Capture the cell that displays the provided text and extract its [X, Y] central coordinate. 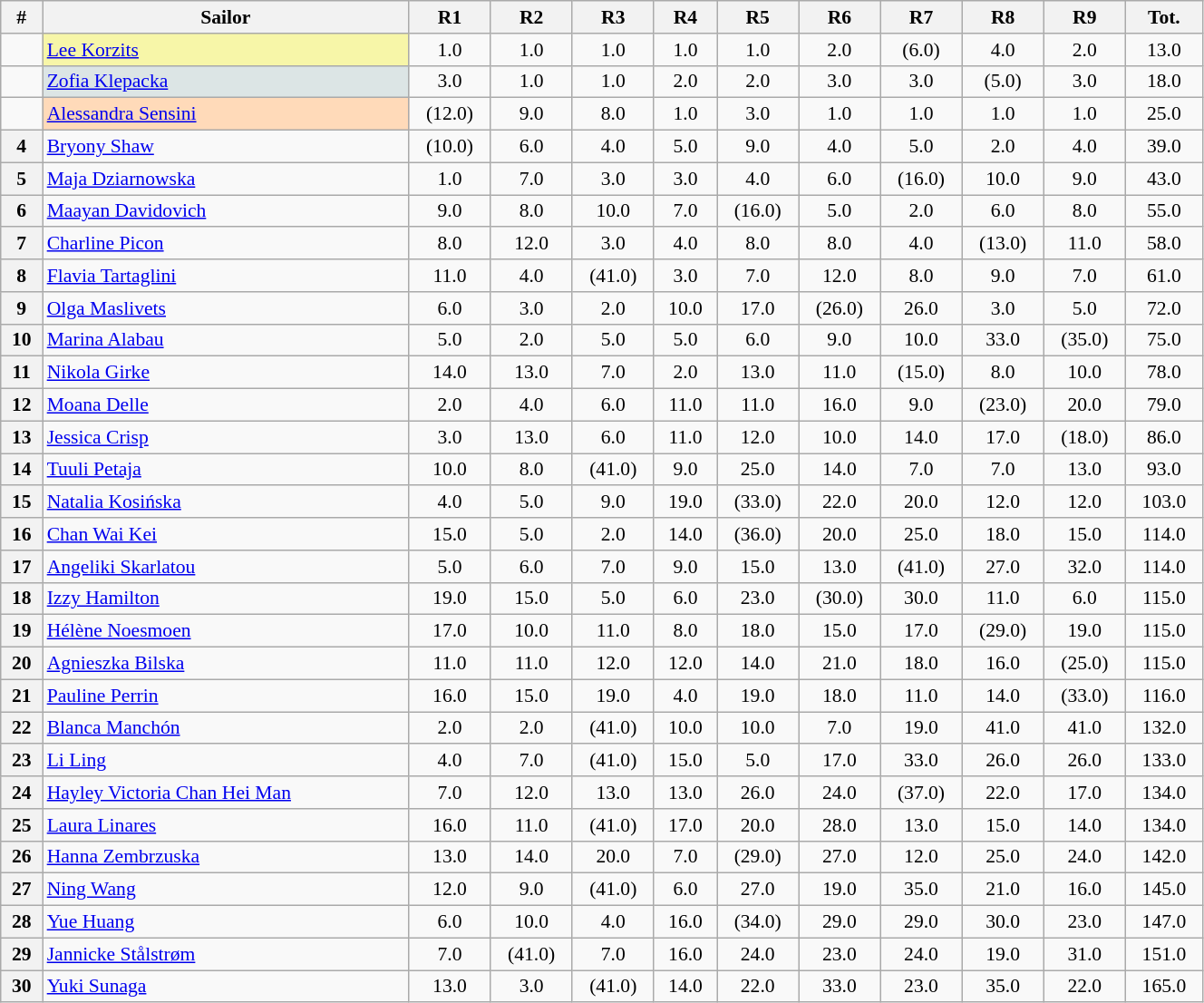
R1 [450, 17]
Yuki Sunaga [226, 987]
Tuuli Petaja [226, 470]
31.0 [1084, 954]
78.0 [1164, 373]
86.0 [1164, 437]
26 [22, 857]
R4 [685, 17]
Charline Picon [226, 244]
R9 [1084, 17]
7 [22, 244]
23 [22, 761]
R8 [1003, 17]
32.0 [1084, 567]
Izzy Hamilton [226, 599]
133.0 [1164, 761]
(23.0) [1003, 405]
Nikola Girke [226, 373]
22 [22, 728]
132.0 [1164, 728]
25 [22, 825]
Angeliki Skarlatou [226, 567]
(37.0) [921, 793]
Alessandra Sensini [226, 114]
R2 [531, 17]
Ning Wang [226, 890]
9 [22, 308]
43.0 [1164, 179]
Li Ling [226, 761]
(34.0) [758, 922]
# [22, 17]
Flavia Tartaglini [226, 276]
151.0 [1164, 954]
Bryony Shaw [226, 147]
Moana Delle [226, 405]
(6.0) [921, 50]
Zofia Klepacka [226, 82]
Maayan Davidovich [226, 211]
R6 [840, 17]
Maja Dziarnowska [226, 179]
R3 [613, 17]
24 [22, 793]
116.0 [1164, 696]
30 [22, 987]
(5.0) [1003, 82]
19 [22, 631]
Marina Alabau [226, 340]
Natalia Kosińska [226, 502]
147.0 [1164, 922]
145.0 [1164, 890]
142.0 [1164, 857]
Jessica Crisp [226, 437]
Hanna Zembrzuska [226, 857]
(13.0) [1003, 244]
29 [22, 954]
28 [22, 922]
8 [22, 276]
4 [22, 147]
20 [22, 664]
Laura Linares [226, 825]
Lee Korzits [226, 50]
165.0 [1164, 987]
16 [22, 534]
18 [22, 599]
28.0 [840, 825]
75.0 [1164, 340]
61.0 [1164, 276]
Agnieszka Bilska [226, 664]
(25.0) [1084, 664]
(26.0) [840, 308]
10 [22, 340]
(35.0) [1084, 340]
(15.0) [921, 373]
13 [22, 437]
(12.0) [450, 114]
Sailor [226, 17]
Blanca Manchón [226, 728]
Hélène Noesmoen [226, 631]
58.0 [1164, 244]
39.0 [1164, 147]
27 [22, 890]
14 [22, 470]
Olga Maslivets [226, 308]
55.0 [1164, 211]
5 [22, 179]
(18.0) [1084, 437]
Chan Wai Kei [226, 534]
72.0 [1164, 308]
R7 [921, 17]
15 [22, 502]
11 [22, 373]
R5 [758, 17]
Tot. [1164, 17]
103.0 [1164, 502]
93.0 [1164, 470]
(10.0) [450, 147]
6 [22, 211]
21 [22, 696]
12 [22, 405]
Jannicke Stålstrøm [226, 954]
Pauline Perrin [226, 696]
(30.0) [840, 599]
Yue Huang [226, 922]
Hayley Victoria Chan Hei Man [226, 793]
(36.0) [758, 534]
79.0 [1164, 405]
17 [22, 567]
